Pinpoint the cell where the given text exists, returning its (x, y) midpoint coordinate. 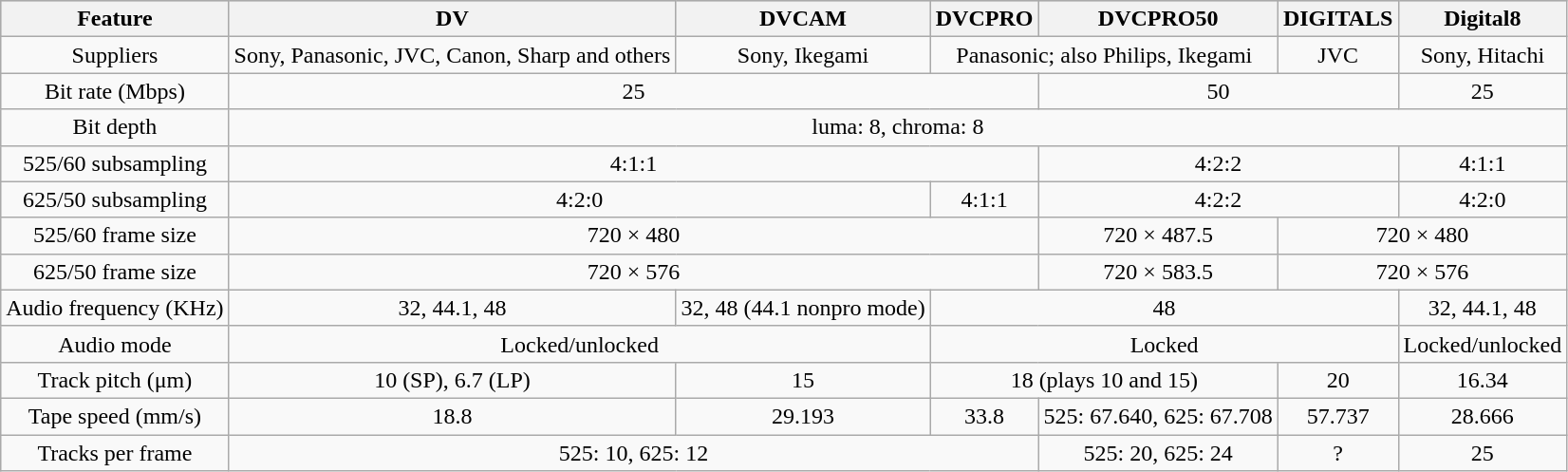
525: 67.640, 625: 67.708 (1158, 416)
48 (1164, 308)
525: 10, 625: 12 (634, 453)
15 (803, 380)
DV (452, 19)
50 (1219, 91)
Panasonic; also Philips, Ikegami (1104, 55)
20 (1338, 380)
10 (SP), 6.7 (LP) (452, 380)
Sony, Ikegami (803, 55)
Tape speed (mm/s) (115, 416)
29.193 (803, 416)
JVC (1338, 55)
Audio frequency (KHz) (115, 308)
Audio mode (115, 344)
Bit depth (115, 127)
Track pitch (μm) (115, 380)
Locked (1164, 344)
16.34 (1483, 380)
Digital8 (1483, 19)
720 × 583.5 (1158, 272)
DVCPRO (984, 19)
DVCAM (803, 19)
720 × 487.5 (1158, 236)
Sony, Hitachi (1483, 55)
18 (plays 10 and 15) (1104, 380)
525/60 subsampling (115, 163)
? (1338, 453)
525: 20, 625: 24 (1158, 453)
luma: 8, chroma: 8 (898, 127)
Feature (115, 19)
28.666 (1483, 416)
DVCPRO50 (1158, 19)
625/50 frame size (115, 272)
32, 48 (44.1 nonpro mode) (803, 308)
33.8 (984, 416)
625/50 subsampling (115, 199)
Tracks per frame (115, 453)
DIGITALS (1338, 19)
Bit rate (Mbps) (115, 91)
Suppliers (115, 55)
Sony, Panasonic, JVC, Canon, Sharp and others (452, 55)
525/60 frame size (115, 236)
18.8 (452, 416)
57.737 (1338, 416)
